Identify which cell holds the provided text, then report its [X, Y] central coordinate. 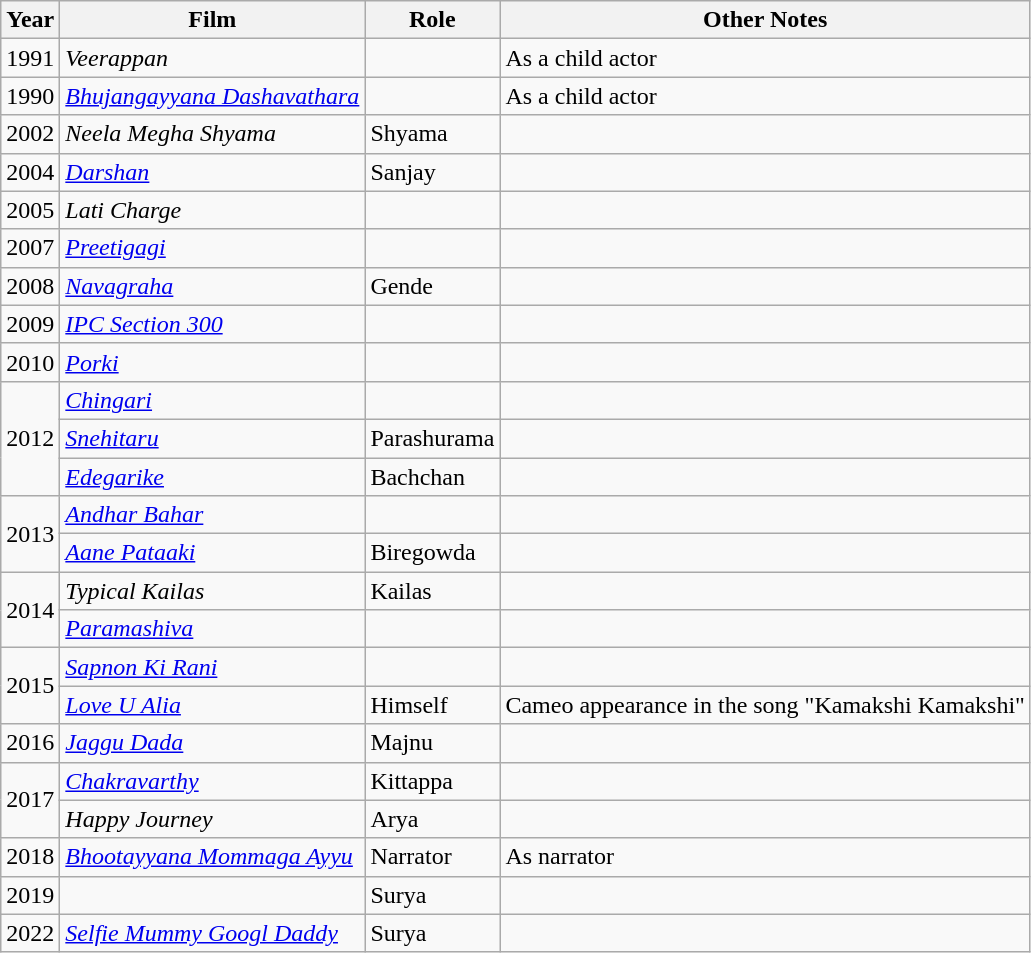
Jaggu Dada [212, 743]
Veerappan [212, 58]
Role [432, 20]
IPC Section 300 [212, 324]
1990 [30, 96]
2017 [30, 800]
Other Notes [766, 20]
Love U Alia [212, 705]
2010 [30, 362]
2019 [30, 895]
Sapnon Ki Rani [212, 667]
Bhootayyana Mommaga Ayyu [212, 857]
Aane Pataaki [212, 553]
Andhar Bahar [212, 515]
2008 [30, 286]
1991 [30, 58]
2007 [30, 248]
Bhujangayyana Dashavathara [212, 96]
Majnu [432, 743]
2005 [30, 210]
Film [212, 20]
2018 [30, 857]
2013 [30, 534]
Darshan [212, 172]
Arya [432, 819]
Gende [432, 286]
2002 [30, 134]
Navagraha [212, 286]
2014 [30, 610]
2022 [30, 933]
2004 [30, 172]
Sanjay [432, 172]
Shyama [432, 134]
Year [30, 20]
Cameo appearance in the song "Kamakshi Kamakshi" [766, 705]
Porki [212, 362]
2016 [30, 743]
Narrator [432, 857]
Parashurama [432, 438]
Biregowda [432, 553]
Neela Megha Shyama [212, 134]
Himself [432, 705]
Kittappa [432, 781]
Lati Charge [212, 210]
Selfie Mummy Googl Daddy [212, 933]
Chakravarthy [212, 781]
Preetigagi [212, 248]
Typical Kailas [212, 591]
2009 [30, 324]
Paramashiva [212, 629]
Chingari [212, 400]
2015 [30, 686]
Bachchan [432, 477]
As narrator [766, 857]
2012 [30, 438]
Edegarike [212, 477]
Kailas [432, 591]
Happy Journey [212, 819]
Snehitaru [212, 438]
